Find where the given text appears and provide that cell's center as [x, y] coordinate. 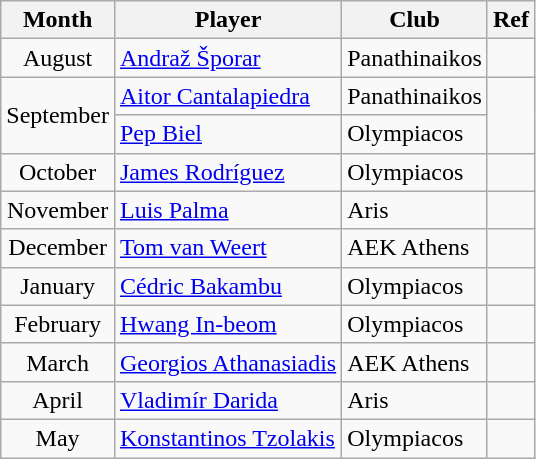
Luis Palma [228, 210]
February [58, 324]
May [58, 438]
Andraž Šporar [228, 58]
Cédric Bakambu [228, 286]
September [58, 115]
Hwang In-beom [228, 324]
Pep Biel [228, 134]
March [58, 362]
November [58, 210]
Aitor Cantalapiedra [228, 96]
Vladimír Darida [228, 400]
Konstantinos Tzolakis [228, 438]
January [58, 286]
Month [58, 20]
Club [415, 20]
Ref [510, 20]
December [58, 248]
James Rodríguez [228, 172]
August [58, 58]
October [58, 172]
Tom van Weert [228, 248]
April [58, 400]
Player [228, 20]
Georgios Athanasiadis [228, 362]
